Output the [X, Y] coordinate of the center of the cell containing the given text.  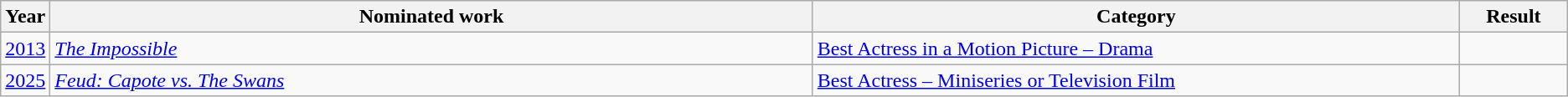
Best Actress in a Motion Picture – Drama [1136, 48]
2025 [25, 80]
Feud: Capote vs. The Swans [431, 80]
2013 [25, 48]
Year [25, 17]
Category [1136, 17]
Result [1514, 17]
The Impossible [431, 48]
Nominated work [431, 17]
Best Actress – Miniseries or Television Film [1136, 80]
